Capture the cell that displays the provided text and extract its [X, Y] central coordinate. 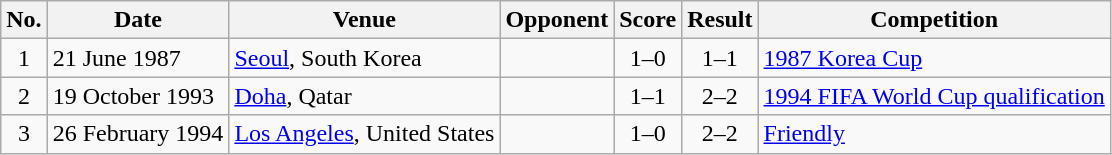
No. [24, 20]
1987 Korea Cup [934, 58]
Score [648, 20]
Friendly [934, 134]
3 [24, 134]
Competition [934, 20]
1994 FIFA World Cup qualification [934, 96]
Doha, Qatar [364, 96]
Date [138, 20]
Opponent [557, 20]
Seoul, South Korea [364, 58]
Venue [364, 20]
Los Angeles, United States [364, 134]
1 [24, 58]
26 February 1994 [138, 134]
2 [24, 96]
19 October 1993 [138, 96]
Result [720, 20]
21 June 1987 [138, 58]
